Provide the [x, y] coordinate of the cell's center where the given text is located.  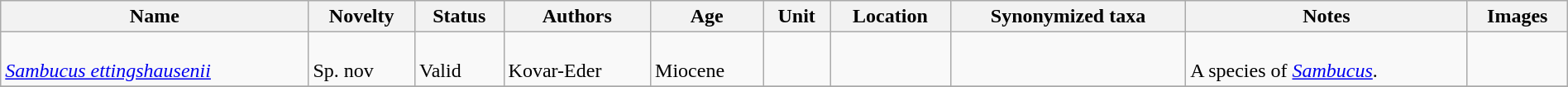
Miocene [707, 60]
Sp. nov [362, 60]
Age [707, 17]
Notes [1327, 17]
Authors [577, 17]
Sambucus ettingshausenii [155, 60]
Valid [459, 60]
Unit [797, 17]
Kovar-Eder [577, 60]
Novelty [362, 17]
Status [459, 17]
Name [155, 17]
Synonymized taxa [1068, 17]
A species of Sambucus. [1327, 60]
Location [891, 17]
Images [1517, 17]
